Output the [x, y] coordinate of the center of the cell containing the given text.  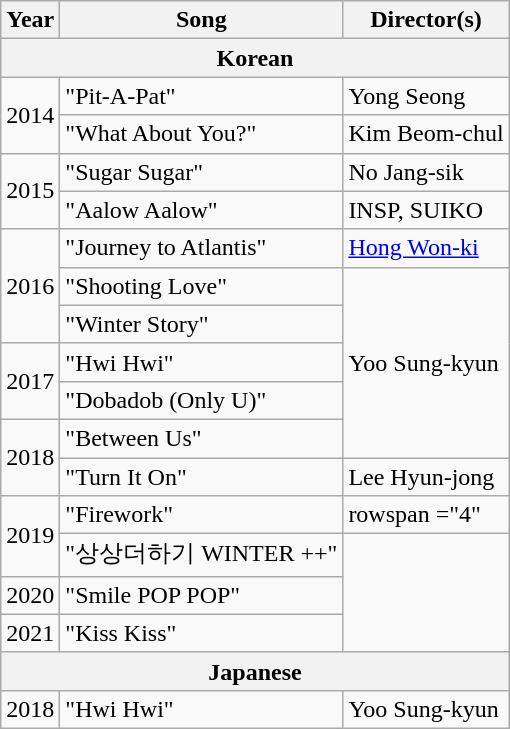
Lee Hyun-jong [426, 477]
"Pit-A-Pat" [202, 96]
"상상더하기 WINTER ++" [202, 556]
Year [30, 20]
2016 [30, 286]
"Aalow Aalow" [202, 210]
Director(s) [426, 20]
2015 [30, 191]
"Kiss Kiss" [202, 633]
"Journey to Atlantis" [202, 248]
Yong Seong [426, 96]
Korean [255, 58]
"Dobadob (Only U)" [202, 400]
"Turn It On" [202, 477]
Kim Beom-chul [426, 134]
rowspan ="4" [426, 515]
"What About You?" [202, 134]
Song [202, 20]
INSP, SUIKO [426, 210]
"Sugar Sugar" [202, 172]
2020 [30, 595]
2017 [30, 381]
"Winter Story" [202, 324]
Hong Won-ki [426, 248]
2021 [30, 633]
"Smile POP POP" [202, 595]
"Between Us" [202, 438]
Japanese [255, 671]
No Jang-sik [426, 172]
2014 [30, 115]
2019 [30, 536]
"Shooting Love" [202, 286]
"Firework" [202, 515]
